Capture the cell that displays the provided text and extract its [x, y] central coordinate. 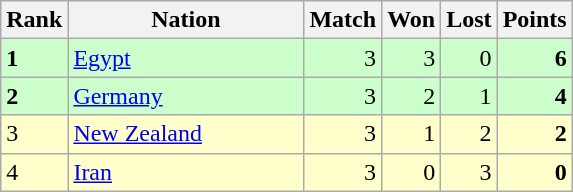
Won [412, 20]
Points [534, 20]
Egypt [186, 58]
6 [534, 58]
Iran [186, 172]
Germany [186, 96]
Lost [469, 20]
Match [343, 20]
New Zealand [186, 134]
Rank [34, 20]
Nation [186, 20]
